Return the (x, y) coordinate for the center point of the cell that contains the specified text.  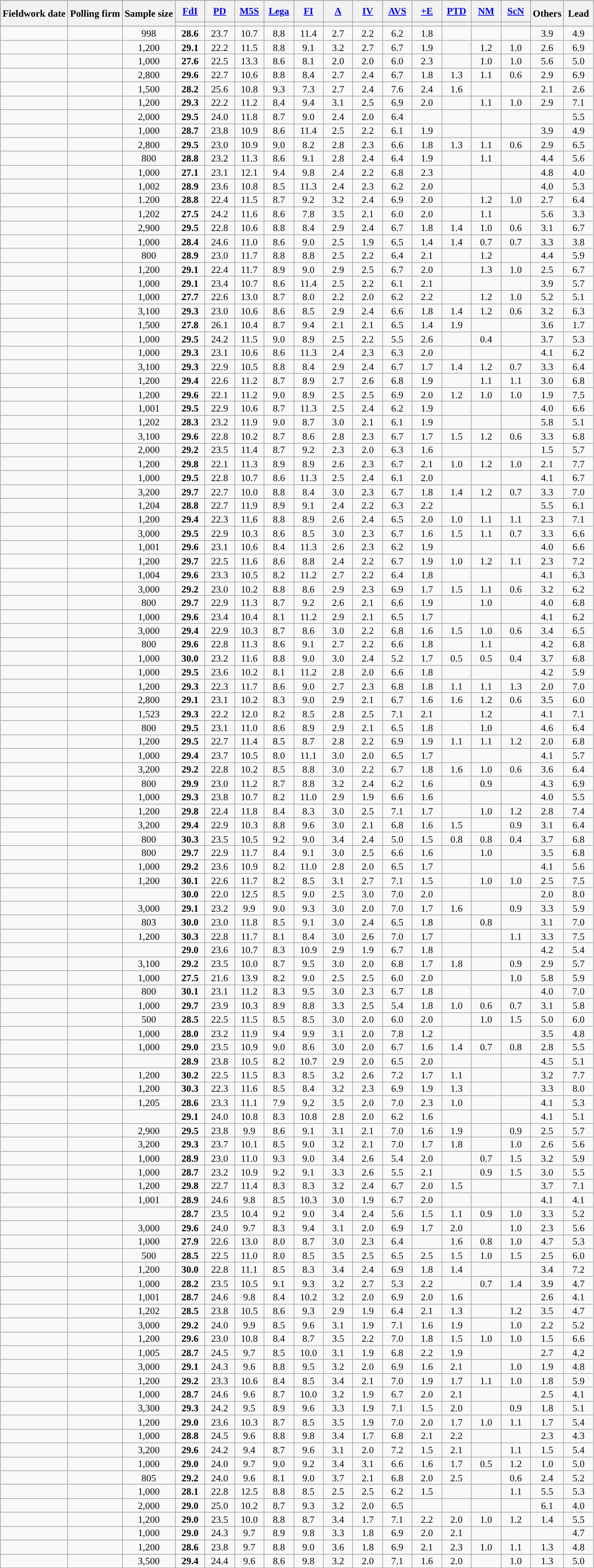
1,204 (149, 505)
27.6 (190, 61)
A (338, 10)
Lega (279, 10)
4.6 (547, 728)
FdI (190, 10)
+E (427, 10)
1,205 (149, 1102)
22.0 (220, 895)
27.9 (190, 1241)
25.0 (220, 1505)
13.9 (249, 977)
10.1 (249, 1144)
NM (486, 10)
Lead (578, 13)
23.9 (220, 1005)
28.4 (190, 241)
998 (149, 33)
3,300 (149, 1408)
7.6 (397, 89)
M5S (249, 10)
28.1 (190, 1491)
26.1 (220, 325)
ScN (516, 10)
12.1 (249, 172)
7.3 (308, 89)
30.2 (190, 1075)
7.4 (578, 811)
PTD (456, 10)
28.3 (190, 422)
IV (368, 10)
7.9 (279, 1102)
805 (149, 1478)
1.200 (149, 200)
13.3 (249, 61)
Others (547, 13)
12.0 (249, 714)
4.5 (547, 1061)
28.0 (190, 1033)
24.4 (220, 1560)
803 (149, 922)
27.7 (190, 297)
3,500 (149, 1560)
1,523 (149, 714)
3.8 (578, 241)
Sample size (149, 13)
1,002 (149, 186)
27.8 (190, 325)
PD (220, 10)
25.6 (220, 89)
1,004 (149, 574)
Fieldwork date (34, 13)
27.1 (190, 172)
21.6 (220, 977)
FI (308, 10)
AVS (397, 10)
Polling firm (95, 13)
29.9 (190, 783)
1,005 (149, 1353)
